Determine the (X, Y) coordinate at the center of the cell enclosing the given text.  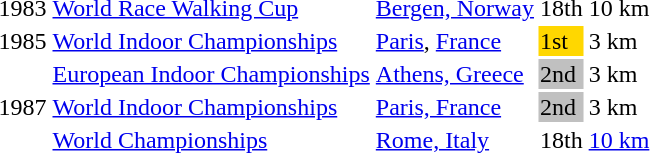
European Indoor Championships (211, 74)
Athens, Greece (454, 74)
1st (561, 41)
